Extract the [x, y] coordinate from the center of the cell holding the provided text.  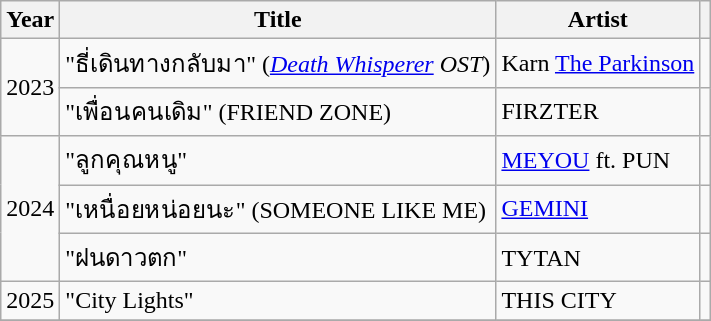
"เหนื่อยหน่อยนะ" (SOMEONE LIKE ME) [278, 208]
FIRZTER [598, 112]
"ฝนดาวตก" [278, 258]
THIS CITY [598, 301]
Title [278, 20]
"เพื่อนคนเดิม" (FRIEND ZONE) [278, 112]
"City Lights" [278, 301]
2025 [30, 301]
Year [30, 20]
"ลูกคุณหนู" [278, 160]
2024 [30, 209]
2023 [30, 88]
TYTAN [598, 258]
GEMINI [598, 208]
MEYOU ft. PUN [598, 160]
Karn The Parkinson [598, 64]
Artist [598, 20]
"ธี่เดินทางกลับมา" (Death Whisperer OST) [278, 64]
